Detect which cell encompasses the target text, then output its (X, Y) center coordinate. 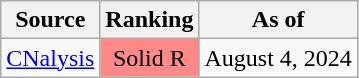
Solid R (150, 58)
CNalysis (50, 58)
Ranking (150, 20)
As of (278, 20)
Source (50, 20)
August 4, 2024 (278, 58)
